Locate the cell with the specified text and output its (X, Y) center coordinate. 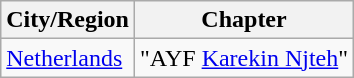
City/Region (68, 20)
Netherlands (68, 58)
Chapter (244, 20)
"AYF Karekin Njteh" (244, 58)
